Return the [X, Y] coordinate for the center point of the cell that contains the specified text.  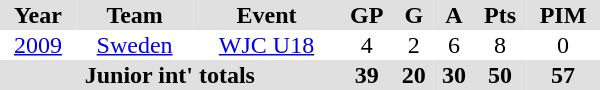
6 [454, 45]
Team [134, 15]
39 [367, 75]
GP [367, 15]
Junior int' totals [170, 75]
WJC U18 [266, 45]
8 [500, 45]
Event [266, 15]
2009 [38, 45]
PIM [563, 15]
A [454, 15]
2 [414, 45]
Sweden [134, 45]
Year [38, 15]
50 [500, 75]
G [414, 15]
4 [367, 45]
30 [454, 75]
0 [563, 45]
57 [563, 75]
Pts [500, 15]
20 [414, 75]
